From the cell containing the given text, extract its center point as (X, Y) coordinate. 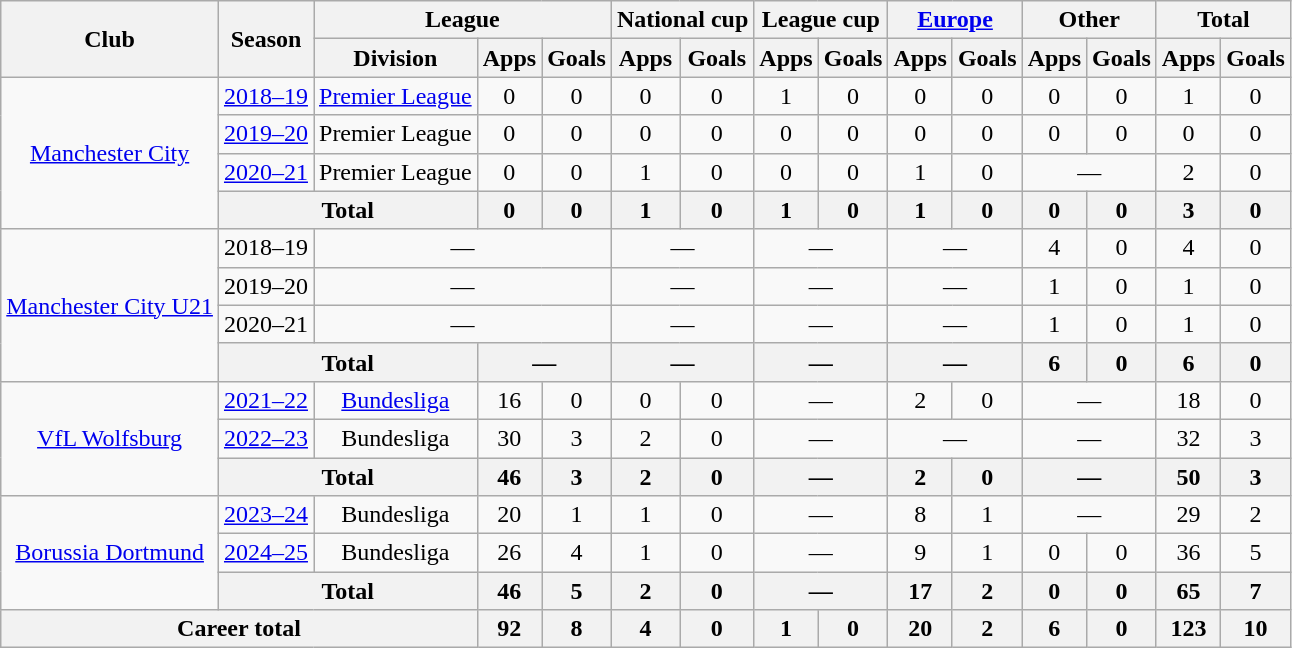
League (463, 20)
Club (110, 39)
Other (1089, 20)
2021–22 (266, 400)
2022–23 (266, 438)
16 (509, 400)
2023–24 (266, 515)
123 (1188, 629)
50 (1188, 477)
Career total (239, 629)
National cup (682, 20)
Borussia Dortmund (110, 553)
Season (266, 39)
92 (509, 629)
32 (1188, 438)
League cup (821, 20)
Manchester City (110, 153)
Europe (955, 20)
10 (1256, 629)
17 (920, 591)
Manchester City U21 (110, 305)
36 (1188, 553)
7 (1256, 591)
26 (509, 553)
VfL Wolfsburg (110, 438)
9 (920, 553)
2024–25 (266, 553)
30 (509, 438)
18 (1188, 400)
Division (396, 58)
29 (1188, 515)
65 (1188, 591)
